Determine the [x, y] coordinate at the center of the cell enclosing the given text.  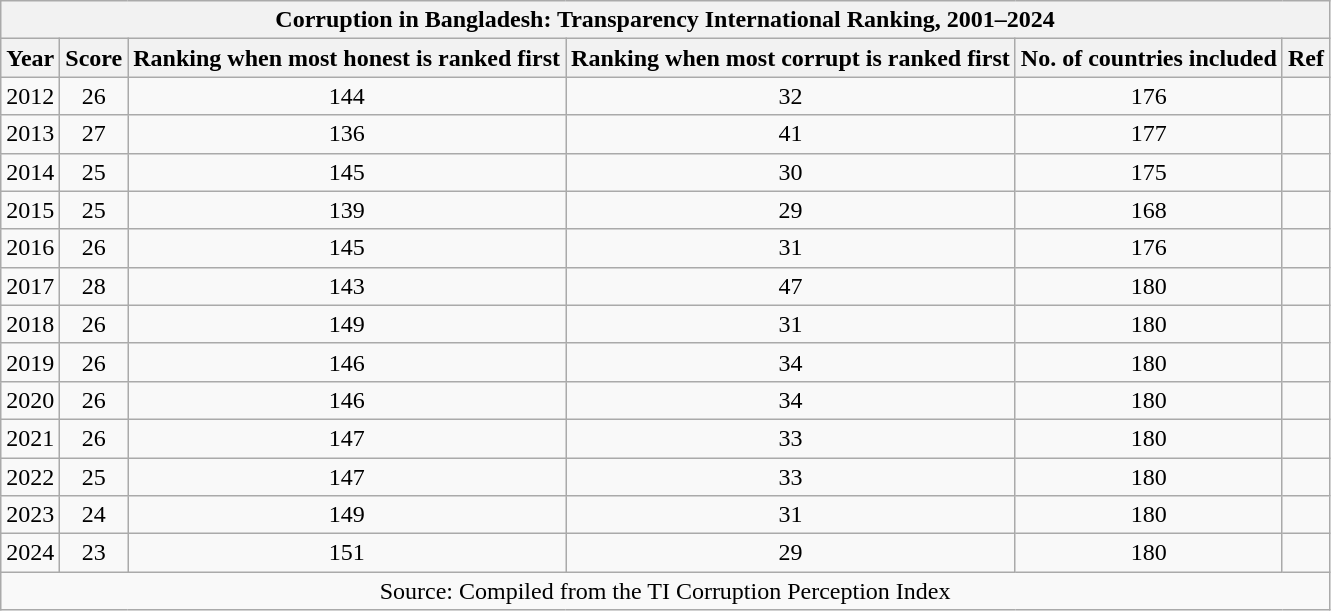
175 [1148, 172]
28 [94, 286]
Year [30, 58]
No. of countries included [1148, 58]
2024 [30, 553]
41 [791, 134]
2018 [30, 324]
27 [94, 134]
168 [1148, 210]
151 [347, 553]
2012 [30, 96]
2014 [30, 172]
Source: Compiled from the TI Corruption Perception Index [666, 591]
2016 [30, 248]
2015 [30, 210]
136 [347, 134]
Ranking when most honest is ranked first [347, 58]
177 [1148, 134]
Corruption in Bangladesh: Transparency International Ranking, 2001–2024 [666, 20]
144 [347, 96]
Ranking when most corrupt is ranked first [791, 58]
2017 [30, 286]
30 [791, 172]
24 [94, 515]
2021 [30, 438]
2019 [30, 362]
139 [347, 210]
2013 [30, 134]
Score [94, 58]
143 [347, 286]
2023 [30, 515]
32 [791, 96]
2022 [30, 477]
47 [791, 286]
2020 [30, 400]
23 [94, 553]
Ref [1306, 58]
